For the text-containing cell, return its midpoint in [x, y] coordinate format. 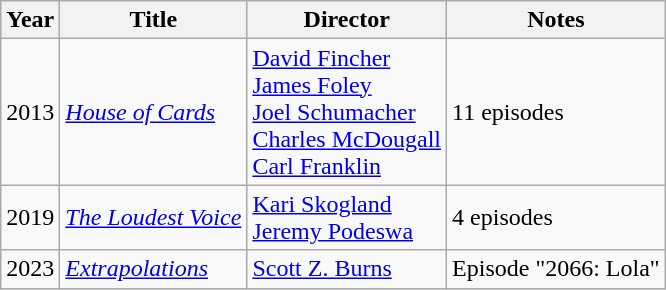
2019 [30, 218]
Notes [556, 20]
Scott Z. Burns [347, 269]
Title [154, 20]
2023 [30, 269]
House of Cards [154, 112]
The Loudest Voice [154, 218]
Year [30, 20]
2013 [30, 112]
David FincherJames FoleyJoel SchumacherCharles McDougallCarl Franklin [347, 112]
Extrapolations [154, 269]
Director [347, 20]
Episode "2066: Lola" [556, 269]
11 episodes [556, 112]
4 episodes [556, 218]
Kari SkoglandJeremy Podeswa [347, 218]
